Output the [X, Y] coordinate of the center of the cell containing the given text.  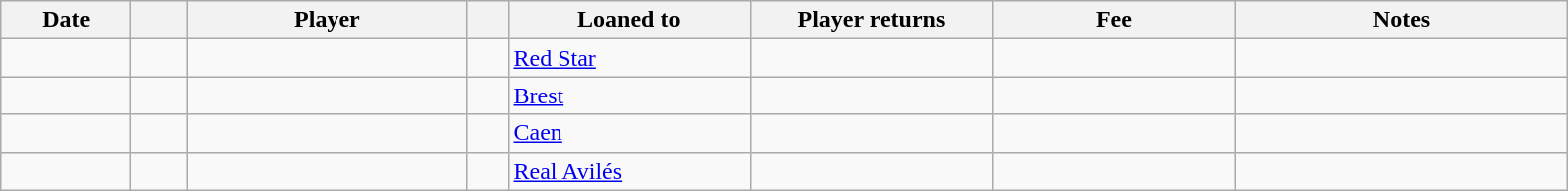
Brest [629, 95]
Real Avilés [629, 171]
Loaned to [629, 20]
Date [66, 20]
Player [327, 20]
Caen [629, 133]
Player returns [872, 20]
Notes [1402, 20]
Red Star [629, 58]
Fee [1114, 20]
